Provide the [x, y] coordinate of the cell's center where the given text is located.  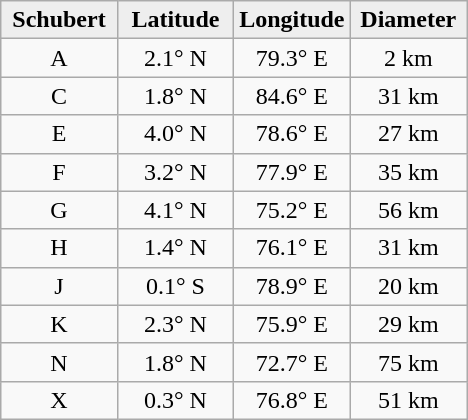
Diameter [408, 20]
75.9° E [292, 324]
35 km [408, 172]
4.1° N [175, 210]
77.9° E [292, 172]
72.7° E [292, 362]
J [59, 286]
76.1° E [292, 248]
N [59, 362]
E [59, 134]
78.6° E [292, 134]
2.3° N [175, 324]
Latitude [175, 20]
78.9° E [292, 286]
2 km [408, 58]
75.2° E [292, 210]
84.6° E [292, 96]
0.1° S [175, 286]
F [59, 172]
4.0° N [175, 134]
51 km [408, 400]
3.2° N [175, 172]
27 km [408, 134]
K [59, 324]
76.8° E [292, 400]
0.3° N [175, 400]
1.4° N [175, 248]
C [59, 96]
20 km [408, 286]
2.1° N [175, 58]
75 km [408, 362]
G [59, 210]
Longitude [292, 20]
H [59, 248]
79.3° E [292, 58]
A [59, 58]
X [59, 400]
56 km [408, 210]
29 km [408, 324]
Schubert [59, 20]
